Search for the cell housing the specified text and yield its [x, y] center coordinate. 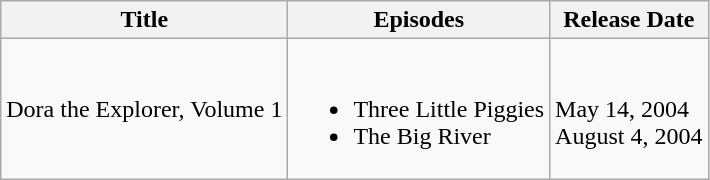
Dora the Explorer, Volume 1 [144, 109]
Release Date [629, 20]
Episodes [419, 20]
May 14, 2004August 4, 2004 [629, 109]
Title [144, 20]
Three Little PiggiesThe Big River [419, 109]
